Provide the [X, Y] coordinate of the cell's center where the given text is located.  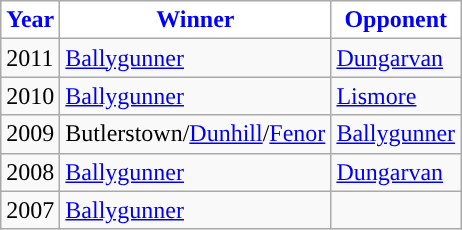
Year [30, 20]
2007 [30, 210]
Lismore [396, 96]
Butlerstown/Dunhill/Fenor [196, 134]
2010 [30, 96]
2011 [30, 58]
Opponent [396, 20]
Winner [196, 20]
2009 [30, 134]
2008 [30, 172]
